Search for the cell housing the specified text and yield its [X, Y] center coordinate. 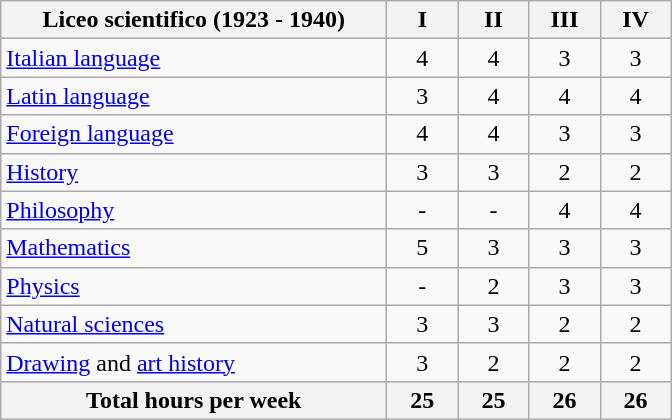
Mathematics [194, 248]
II [494, 20]
IV [636, 20]
Natural sciences [194, 324]
Drawing and art history [194, 362]
Total hours per week [194, 400]
Physics [194, 286]
Latin language [194, 96]
Philosophy [194, 210]
History [194, 172]
Liceo scientifico (1923 - 1940) [194, 20]
Foreign language [194, 134]
5 [422, 248]
III [564, 20]
I [422, 20]
Italian language [194, 58]
